Extract the (x, y) coordinate from the center of the cell holding the provided text.  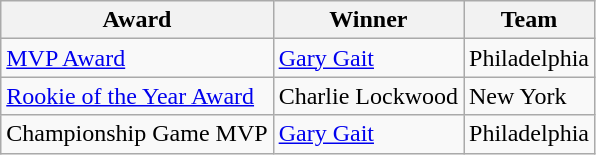
New York (530, 96)
Winner (368, 20)
Team (530, 20)
MVP Award (137, 58)
Championship Game MVP (137, 134)
Charlie Lockwood (368, 96)
Award (137, 20)
Rookie of the Year Award (137, 96)
